Scan for the cell matching the given text and deliver its [X, Y] coordinate at center. 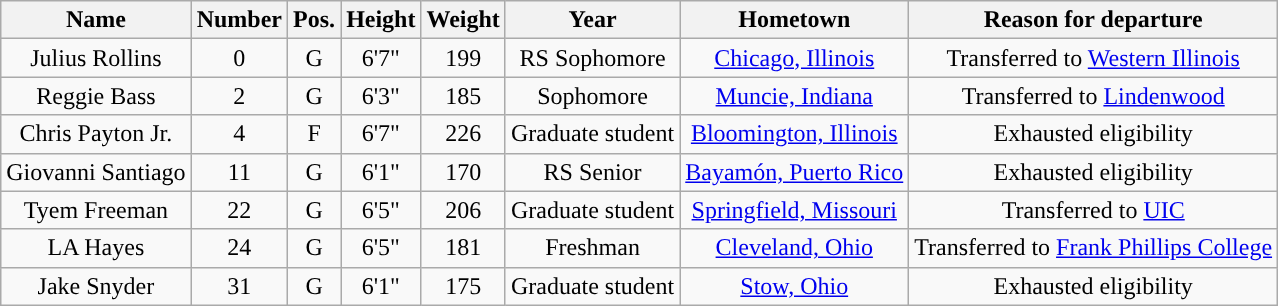
Name [96, 20]
2 [239, 96]
Number [239, 20]
175 [463, 286]
31 [239, 286]
Springfield, Missouri [794, 210]
Weight [463, 20]
Chicago, Illinois [794, 58]
Giovanni Santiago [96, 172]
F [314, 134]
Reggie Bass [96, 96]
Reason for departure [1094, 20]
Stow, Ohio [794, 286]
Pos. [314, 20]
Muncie, Indiana [794, 96]
LA Hayes [96, 248]
11 [239, 172]
181 [463, 248]
226 [463, 134]
185 [463, 96]
170 [463, 172]
Height [381, 20]
206 [463, 210]
Transferred to Lindenwood [1094, 96]
Bayamón, Puerto Rico [794, 172]
RS Sophomore [592, 58]
Chris Payton Jr. [96, 134]
22 [239, 210]
4 [239, 134]
Transferred to UIC [1094, 210]
199 [463, 58]
Transferred to Western Illinois [1094, 58]
6'3" [381, 96]
Year [592, 20]
0 [239, 58]
Bloomington, Illinois [794, 134]
Tyem Freeman [96, 210]
Jake Snyder [96, 286]
Sophomore [592, 96]
Transferred to Frank Phillips College [1094, 248]
Hometown [794, 20]
Julius Rollins [96, 58]
Freshman [592, 248]
24 [239, 248]
RS Senior [592, 172]
Cleveland, Ohio [794, 248]
